Return the (x, y) coordinate for the center point of the cell that contains the specified text.  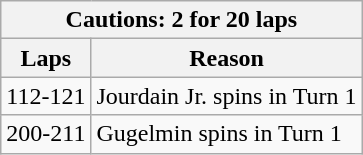
Reason (226, 58)
112-121 (46, 96)
Laps (46, 58)
Gugelmin spins in Turn 1 (226, 134)
200-211 (46, 134)
Cautions: 2 for 20 laps (182, 20)
Jourdain Jr. spins in Turn 1 (226, 96)
